From the cell containing the given text, extract its center point as (x, y) coordinate. 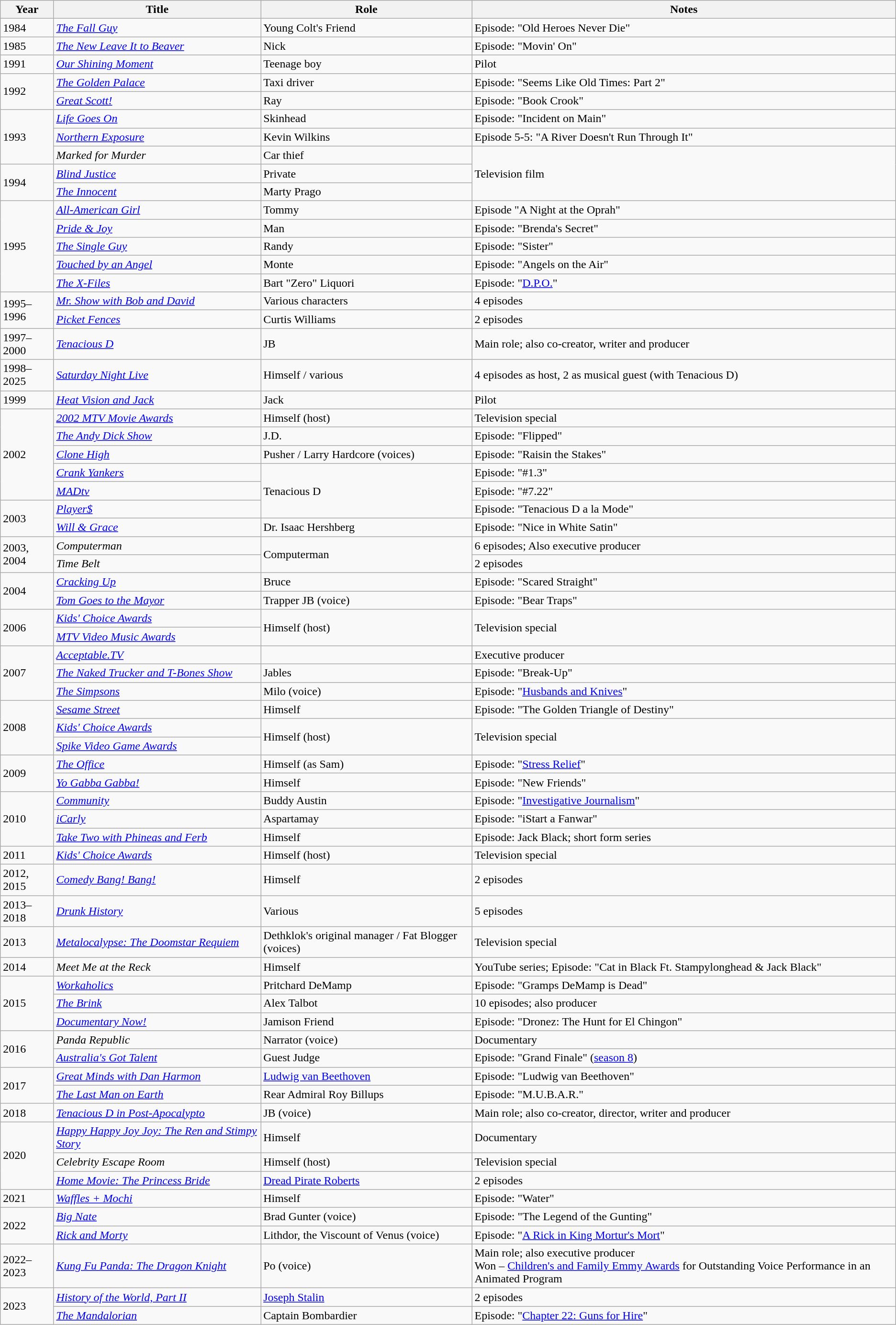
Episode: "Book Crook" (683, 101)
1999 (27, 400)
The Single Guy (157, 247)
Trapper JB (voice) (367, 600)
Spike Video Game Awards (157, 746)
Episode "A Night at the Oprah" (683, 210)
1992 (27, 91)
Our Shining Moment (157, 64)
Teenage boy (367, 64)
2018 (27, 1112)
Sesame Street (157, 709)
Northern Exposure (157, 137)
Great Minds with Dan Harmon (157, 1076)
2015 (27, 1003)
Episode: "Angels on the Air" (683, 265)
2007 (27, 673)
Documentary Now! (157, 1022)
10 episodes; also producer (683, 1003)
1984 (27, 28)
Meet Me at the Reck (157, 967)
Man (367, 228)
Marked for Murder (157, 155)
Episode: "Chapter 22: Guns for Hire" (683, 1315)
JB (voice) (367, 1112)
Happy Happy Joy Joy: The Ren and Stimpy Story (157, 1137)
Home Movie: The Princess Bride (157, 1180)
Heat Vision and Jack (157, 400)
Jack (367, 400)
Po (voice) (367, 1266)
2017 (27, 1085)
Ray (367, 101)
2009 (27, 773)
2021 (27, 1199)
Episode: "Ludwig van Beethoven" (683, 1076)
Jables (367, 673)
Episode: "#1.3" (683, 472)
2022 (27, 1226)
Himself (as Sam) (367, 764)
2023 (27, 1306)
Year (27, 10)
The Last Man on Earth (157, 1094)
Touched by an Angel (157, 265)
Title (157, 10)
Pusher / Larry Hardcore (voices) (367, 454)
Big Nate (157, 1217)
Rick and Morty (157, 1235)
Main role; also co-creator, writer and producer (683, 344)
Tenacious D in Post-Apocalypto (157, 1112)
The Simpsons (157, 691)
2004 (27, 591)
Tom Goes to the Mayor (157, 600)
The New Leave It to Beaver (157, 46)
Episode: "D.P.O." (683, 283)
Australia's Got Talent (157, 1058)
Saturday Night Live (157, 375)
Episode: "Husbands and Knives" (683, 691)
Various (367, 911)
Kung Fu Panda: The Dragon Knight (157, 1266)
MADtv (157, 491)
The X-Files (157, 283)
Episode: "The Golden Triangle of Destiny" (683, 709)
1985 (27, 46)
Bruce (367, 582)
YouTube series; Episode: "Cat in Black Ft. Stampylonghead & Jack Black" (683, 967)
2022–2023 (27, 1266)
iCarly (157, 819)
Great Scott! (157, 101)
Life Goes On (157, 119)
The Golden Palace (157, 82)
2008 (27, 728)
Notes (683, 10)
Dread Pirate Roberts (367, 1180)
Episode: "Bear Traps" (683, 600)
Role (367, 10)
1998–2025 (27, 375)
Episode: "Gramps DeMamp is Dead" (683, 985)
Panda Republic (157, 1040)
Episode 5-5: "A River Doesn't Run Through It" (683, 137)
MTV Video Music Awards (157, 637)
4 episodes (683, 301)
Episode: Jack Black; short form series (683, 837)
Car thief (367, 155)
1993 (27, 137)
Yo Gabba Gabba! (157, 782)
Buddy Austin (367, 800)
Ludwig van Beethoven (367, 1076)
Episode: "Brenda's Secret" (683, 228)
Cracking Up (157, 582)
Episode: "#7.22" (683, 491)
5 episodes (683, 911)
1995 (27, 246)
Captain Bombardier (367, 1315)
Episode: "Dronez: The Hunt for El Chingon" (683, 1022)
The Innocent (157, 191)
Mr. Show with Bob and David (157, 301)
Episode: "The Legend of the Gunting" (683, 1217)
2013 (27, 942)
Kevin Wilkins (367, 137)
Main role; also co-creator, director, writer and producer (683, 1112)
2006 (27, 628)
2013–2018 (27, 911)
Television film (683, 173)
Pride & Joy (157, 228)
Tommy (367, 210)
Episode: "Water" (683, 1199)
Randy (367, 247)
Episode: "M.U.B.A.R." (683, 1094)
Taxi driver (367, 82)
Nick (367, 46)
2014 (27, 967)
4 episodes as host, 2 as musical guest (with Tenacious D) (683, 375)
2011 (27, 855)
Crank Yankers (157, 472)
Curtis Williams (367, 319)
Dethklok's original manager / Fat Blogger (voices) (367, 942)
Alex Talbot (367, 1003)
1991 (27, 64)
Executive producer (683, 655)
2010 (27, 819)
Metalocalypse: The Doomstar Requiem (157, 942)
2003 (27, 518)
Episode: "Flipped" (683, 436)
Will & Grace (157, 527)
Acceptable.TV (157, 655)
Episode: "Investigative Journalism" (683, 800)
Episode: "iStart a Fanwar" (683, 819)
Private (367, 173)
Episode: "Raisin the Stakes" (683, 454)
Narrator (voice) (367, 1040)
Episode: "Movin' On" (683, 46)
Young Colt's Friend (367, 28)
J.D. (367, 436)
2012, 2015 (27, 880)
The Mandalorian (157, 1315)
Pritchard DeMamp (367, 985)
Episode: "Tenacious D a la Mode" (683, 509)
Episode: "Grand Finale" (season 8) (683, 1058)
Monte (367, 265)
Blind Justice (157, 173)
1994 (27, 182)
The Andy Dick Show (157, 436)
Milo (voice) (367, 691)
Himself / various (367, 375)
All-American Girl (157, 210)
Episode: "Seems Like Old Times: Part 2" (683, 82)
Comedy Bang! Bang! (157, 880)
Episode: "Scared Straight" (683, 582)
Picket Fences (157, 319)
Guest Judge (367, 1058)
Workaholics (157, 985)
Joseph Stalin (367, 1297)
6 episodes; Also executive producer (683, 545)
Episode: "A Rick in King Mortur's Mort" (683, 1235)
Player$ (157, 509)
Marty Prago (367, 191)
The Fall Guy (157, 28)
Jamison Friend (367, 1022)
2020 (27, 1156)
Rear Admiral Roy Billups (367, 1094)
Take Two with Phineas and Ferb (157, 837)
2002 (27, 454)
Time Belt (157, 564)
Brad Gunter (voice) (367, 1217)
Skinhead (367, 119)
Episode: "Stress Relief" (683, 764)
Community (157, 800)
Main role; also executive producerWon – Children's and Family Emmy Awards for Outstanding Voice Performance in an Animated Program (683, 1266)
2016 (27, 1049)
Bart "Zero" Liquori (367, 283)
Celebrity Escape Room (157, 1162)
2002 MTV Movie Awards (157, 418)
The Naked Trucker and T-Bones Show (157, 673)
Waffles + Mochi (157, 1199)
Episode: "Old Heroes Never Die" (683, 28)
Clone High (157, 454)
1997–2000 (27, 344)
2003, 2004 (27, 554)
Various characters (367, 301)
The Brink (157, 1003)
Episode: "Nice in White Satin" (683, 527)
1995–1996 (27, 310)
Aspartamay (367, 819)
Dr. Isaac Hershberg (367, 527)
Lithdor, the Viscount of Venus (voice) (367, 1235)
Episode: "Break-Up" (683, 673)
Drunk History (157, 911)
Episode: "Sister" (683, 247)
Episode: "New Friends" (683, 782)
JB (367, 344)
Episode: "Incident on Main" (683, 119)
History of the World, Part II (157, 1297)
The Office (157, 764)
